For the text-containing cell, return its midpoint in (X, Y) coordinate format. 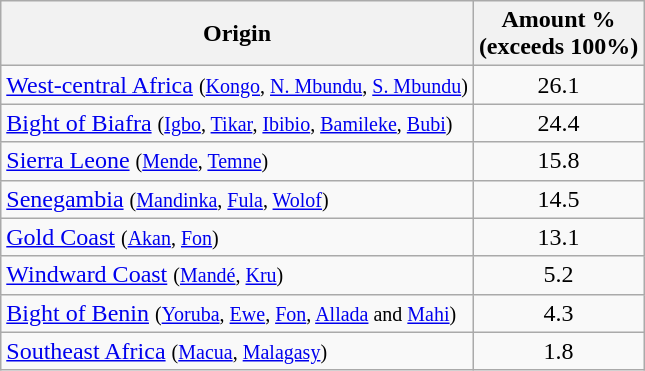
Amount % (exceeds 100%) (558, 34)
Southeast Africa (Macua, Malagasy) (238, 351)
15.8 (558, 161)
Senegambia (Mandinka, Fula, Wolof) (238, 199)
Gold Coast (Akan, Fon) (238, 237)
13.1 (558, 237)
West-central Africa (Kongo, N. Mbundu, S. Mbundu) (238, 85)
Origin (238, 34)
Bight of Benin (Yoruba, Ewe, Fon, Allada and Mahi) (238, 313)
1.8 (558, 351)
Windward Coast (Mandé, Kru) (238, 275)
14.5 (558, 199)
Sierra Leone (Mende, Temne) (238, 161)
4.3 (558, 313)
5.2 (558, 275)
24.4 (558, 123)
26.1 (558, 85)
Bight of Biafra (Igbo, Tikar, Ibibio, Bamileke, Bubi) (238, 123)
